Return the [x, y] coordinate for the center point of the cell that contains the specified text.  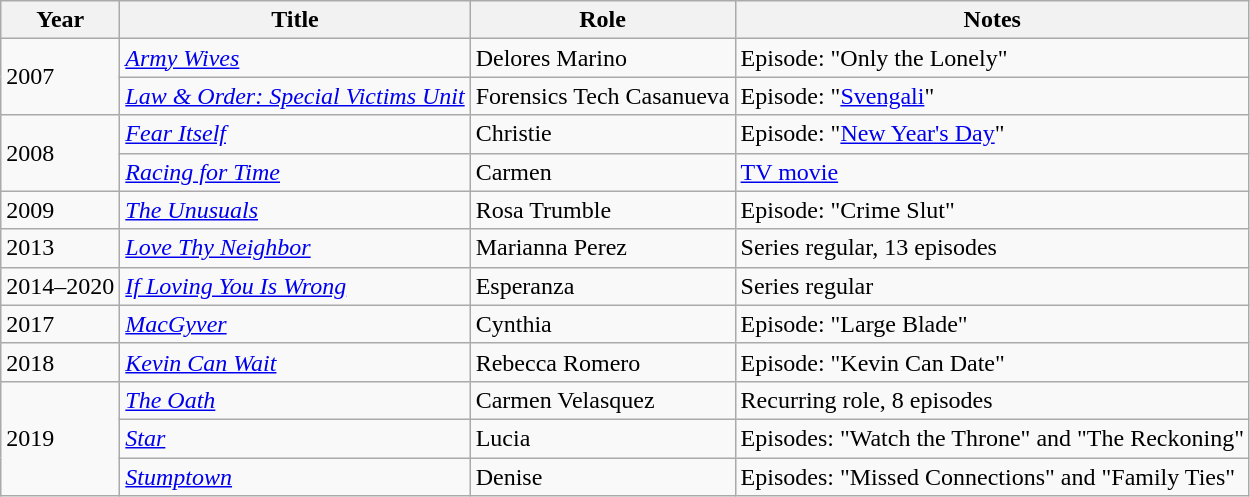
Title [295, 20]
2009 [60, 210]
2008 [60, 153]
Marianna Perez [602, 248]
If Loving You Is Wrong [295, 286]
Episode: "Only the Lonely" [992, 58]
Year [60, 20]
Stumptown [295, 477]
2018 [60, 362]
Carmen Velasquez [602, 400]
Forensics Tech Casanueva [602, 96]
Series regular [992, 286]
Delores Marino [602, 58]
2007 [60, 77]
MacGyver [295, 324]
Star [295, 438]
2017 [60, 324]
TV movie [992, 172]
Carmen [602, 172]
Rebecca Romero [602, 362]
Notes [992, 20]
Denise [602, 477]
2019 [60, 438]
Rosa Trumble [602, 210]
Episode: "New Year's Day" [992, 134]
Law & Order: Special Victims Unit [295, 96]
Episode: "Large Blade" [992, 324]
Love Thy Neighbor [295, 248]
Fear Itself [295, 134]
Racing for Time [295, 172]
The Oath [295, 400]
2013 [60, 248]
Episode: "Crime Slut" [992, 210]
The Unusuals [295, 210]
Christie [602, 134]
Role [602, 20]
Episode: "Svengali" [992, 96]
Series regular, 13 episodes [992, 248]
Episodes: "Watch the Throne" and "The Reckoning" [992, 438]
Recurring role, 8 episodes [992, 400]
Episodes: "Missed Connections" and "Family Ties" [992, 477]
2014–2020 [60, 286]
Lucia [602, 438]
Kevin Can Wait [295, 362]
Esperanza [602, 286]
Army Wives [295, 58]
Episode: "Kevin Can Date" [992, 362]
Cynthia [602, 324]
